Pinpoint the cell where the given text exists, returning its (X, Y) midpoint coordinate. 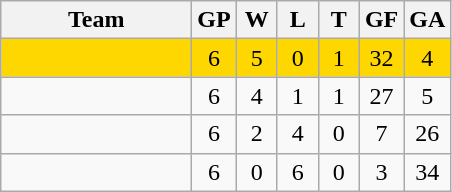
T (338, 20)
GP (214, 20)
7 (381, 134)
26 (428, 134)
GF (381, 20)
2 (256, 134)
27 (381, 96)
34 (428, 172)
W (256, 20)
3 (381, 172)
Team (96, 20)
32 (381, 58)
GA (428, 20)
L (298, 20)
